Scan for the cell matching the given text and deliver its (X, Y) coordinate at center. 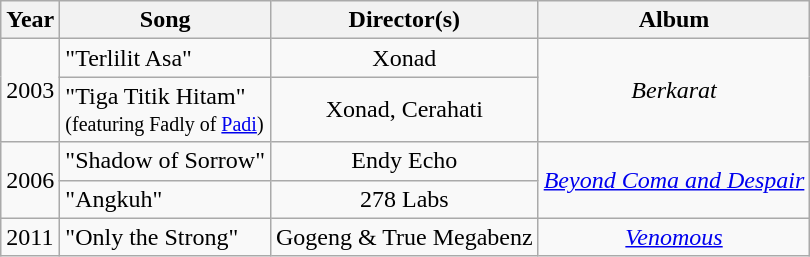
"Angkuh" (166, 199)
Gogeng & True Megabenz (404, 237)
Album (674, 20)
Xonad, Cerahati (404, 110)
2011 (30, 237)
Year (30, 20)
"Only the Strong" (166, 237)
278 Labs (404, 199)
Endy Echo (404, 161)
Venomous (674, 237)
Director(s) (404, 20)
"Shadow of Sorrow" (166, 161)
"Terlilit Asa" (166, 58)
2003 (30, 90)
"Tiga Titik Hitam" (featuring Fadly of Padi) (166, 110)
Beyond Coma and Despair (674, 180)
Berkarat (674, 90)
Xonad (404, 58)
Song (166, 20)
2006 (30, 180)
